Detect which cell encompasses the target text, then output its (X, Y) center coordinate. 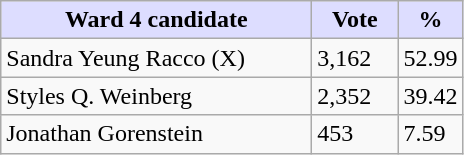
7.59 (430, 134)
39.42 (430, 96)
Sandra Yeung Racco (X) (156, 58)
3,162 (355, 58)
Styles Q. Weinberg (156, 96)
% (430, 20)
2,352 (355, 96)
Vote (355, 20)
Ward 4 candidate (156, 20)
Jonathan Gorenstein (156, 134)
453 (355, 134)
52.99 (430, 58)
